Determine the [X, Y] coordinate at the center of the cell enclosing the given text.  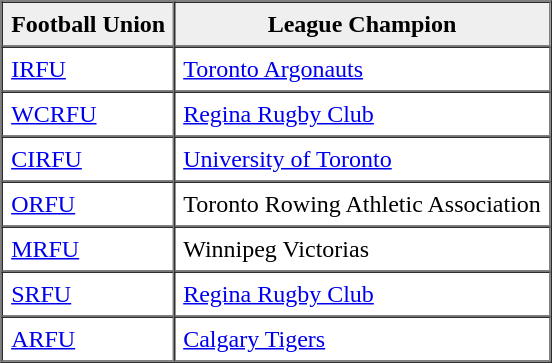
Calgary Tigers [362, 338]
MRFU [88, 248]
SRFU [88, 294]
ARFU [88, 338]
IRFU [88, 68]
Toronto Argonauts [362, 68]
WCRFU [88, 114]
League Champion [362, 24]
Toronto Rowing Athletic Association [362, 204]
ORFU [88, 204]
CIRFU [88, 158]
Winnipeg Victorias [362, 248]
Football Union [88, 24]
University of Toronto [362, 158]
